Identify which cell holds the provided text, then report its (x, y) central coordinate. 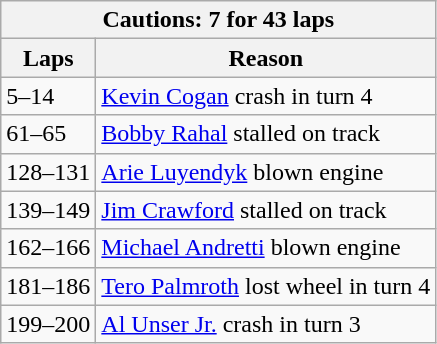
5–14 (48, 96)
Reason (266, 58)
Kevin Cogan crash in turn 4 (266, 96)
139–149 (48, 210)
61–65 (48, 134)
Arie Luyendyk blown engine (266, 172)
Bobby Rahal stalled on track (266, 134)
199–200 (48, 324)
Jim Crawford stalled on track (266, 210)
Michael Andretti blown engine (266, 248)
181–186 (48, 286)
Tero Palmroth lost wheel in turn 4 (266, 286)
162–166 (48, 248)
Cautions: 7 for 43 laps (218, 20)
128–131 (48, 172)
Laps (48, 58)
Al Unser Jr. crash in turn 3 (266, 324)
